Scan for the cell matching the given text and deliver its (X, Y) coordinate at center. 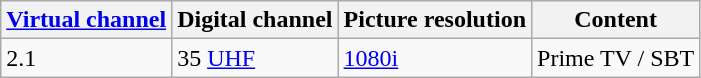
Digital channel (255, 20)
Virtual channel (86, 20)
Prime TV / SBT (616, 58)
2.1 (86, 58)
1080i (435, 58)
35 UHF (255, 58)
Content (616, 20)
Picture resolution (435, 20)
